Determine the [x, y] coordinate at the center of the cell enclosing the given text.  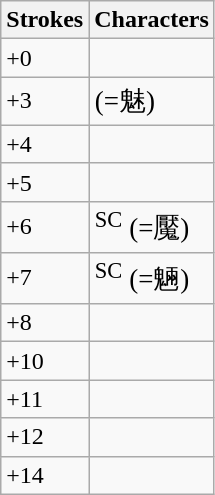
+12 [45, 437]
+8 [45, 323]
Characters [152, 20]
Strokes [45, 20]
+0 [45, 58]
+4 [45, 144]
+6 [45, 226]
+11 [45, 399]
SC (=魎) [152, 278]
+7 [45, 278]
(=魅) [152, 101]
+3 [45, 101]
SC (=魘) [152, 226]
+10 [45, 361]
+5 [45, 182]
+14 [45, 475]
